Detect which cell encompasses the target text, then output its (X, Y) center coordinate. 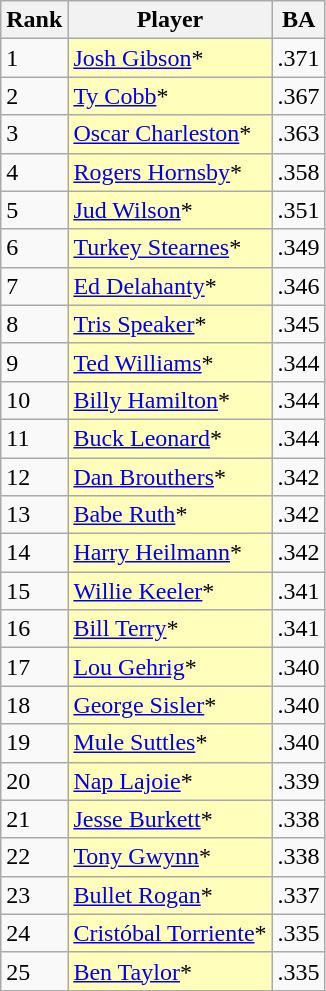
Willie Keeler* (170, 591)
Ted Williams* (170, 362)
4 (34, 172)
16 (34, 629)
Nap Lajoie* (170, 781)
Babe Ruth* (170, 515)
Harry Heilmann* (170, 553)
Turkey Stearnes* (170, 248)
11 (34, 438)
.337 (298, 895)
.367 (298, 96)
Bill Terry* (170, 629)
24 (34, 933)
.345 (298, 324)
.371 (298, 58)
1 (34, 58)
10 (34, 400)
.363 (298, 134)
2 (34, 96)
Ed Delahanty* (170, 286)
3 (34, 134)
.349 (298, 248)
22 (34, 857)
Lou Gehrig* (170, 667)
Rank (34, 20)
12 (34, 477)
14 (34, 553)
.346 (298, 286)
George Sisler* (170, 705)
Buck Leonard* (170, 438)
17 (34, 667)
13 (34, 515)
Tris Speaker* (170, 324)
21 (34, 819)
7 (34, 286)
15 (34, 591)
18 (34, 705)
20 (34, 781)
Billy Hamilton* (170, 400)
Bullet Rogan* (170, 895)
23 (34, 895)
5 (34, 210)
Player (170, 20)
Jud Wilson* (170, 210)
Dan Brouthers* (170, 477)
Oscar Charleston* (170, 134)
Jesse Burkett* (170, 819)
Mule Suttles* (170, 743)
Josh Gibson* (170, 58)
.339 (298, 781)
19 (34, 743)
BA (298, 20)
25 (34, 971)
Cristóbal Torriente* (170, 933)
9 (34, 362)
.358 (298, 172)
Ben Taylor* (170, 971)
Tony Gwynn* (170, 857)
Rogers Hornsby* (170, 172)
6 (34, 248)
.351 (298, 210)
8 (34, 324)
Ty Cobb* (170, 96)
